Provide the [X, Y] coordinate of the cell's center where the given text is located.  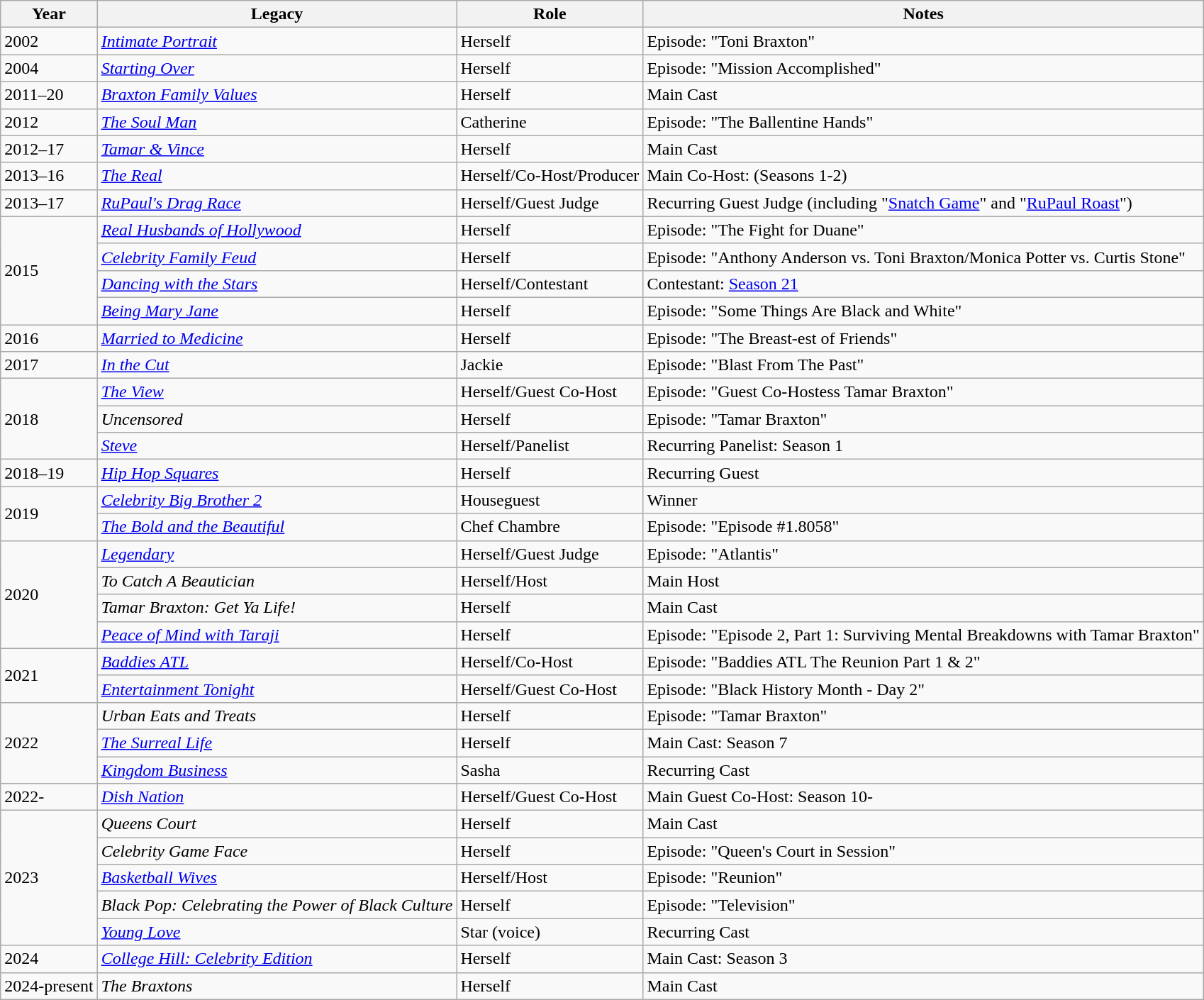
2018–19 [49, 473]
Hip Hop Squares [277, 473]
2004 [49, 68]
Celebrity Game Face [277, 851]
Recurring Guest [923, 473]
Episode: "Reunion" [923, 878]
Episode: "Toni Braxton" [923, 41]
Jackie [550, 365]
2024 [49, 959]
Episode: "Television" [923, 905]
2013–16 [49, 176]
Episode: "Some Things Are Black and White" [923, 311]
Main Cast: Season 3 [923, 959]
2011–20 [49, 95]
Dancing with the Stars [277, 284]
Year [49, 14]
2023 [49, 878]
2018 [49, 419]
Celebrity Family Feud [277, 257]
Role [550, 14]
Being Mary Jane [277, 311]
Episode: "Guest Co-Hostess Tamar Braxton" [923, 392]
The Real [277, 176]
2022 [49, 743]
Black Pop: Celebrating the Power of Black Culture [277, 905]
Houseguest [550, 500]
Herself/Co-Host [550, 662]
Recurring Guest Judge (including "Snatch Game" and "RuPaul Roast") [923, 203]
2015 [49, 270]
Sasha [550, 770]
Main Co-Host: (Seasons 1-2) [923, 176]
Entertainment Tonight [277, 689]
RuPaul's Drag Race [277, 203]
Tamar Braxton: Get Ya Life! [277, 608]
Episode: "Black History Month - Day 2" [923, 689]
Queens Court [277, 824]
Episode: "Baddies ATL The Reunion Part 1 & 2" [923, 662]
Herself/Co-Host/Producer [550, 176]
Legendary [277, 554]
2019 [49, 513]
Notes [923, 14]
Young Love [277, 932]
Peace of Mind with Taraji [277, 635]
Episode: "Episode #1.8058" [923, 527]
To Catch A Beautician [277, 581]
Episode: "Mission Accomplished" [923, 68]
Intimate Portrait [277, 41]
College Hill: Celebrity Edition [277, 959]
Steve [277, 446]
Married to Medicine [277, 338]
Recurring Panelist: Season 1 [923, 446]
Episode: "The Ballentine Hands" [923, 122]
Episode: "Queen's Court in Session" [923, 851]
The Soul Man [277, 122]
2024-present [49, 986]
Winner [923, 500]
2016 [49, 338]
Episode: "Blast From The Past" [923, 365]
2020 [49, 594]
Baddies ATL [277, 662]
Real Husbands of Hollywood [277, 230]
Uncensored [277, 419]
Kingdom Business [277, 770]
Herself/Panelist [550, 446]
Episode: "The Breast-est of Friends" [923, 338]
Main Cast: Season 7 [923, 743]
The Bold and the Beautiful [277, 527]
2002 [49, 41]
Basketball Wives [277, 878]
Star (voice) [550, 932]
Dish Nation [277, 797]
Legacy [277, 14]
Herself/Contestant [550, 284]
Episode: "Episode 2, Part 1: Surviving Mental Breakdowns with Tamar Braxton" [923, 635]
Starting Over [277, 68]
Braxton Family Values [277, 95]
Episode: "Anthony Anderson vs. Toni Braxton/Monica Potter vs. Curtis Stone" [923, 257]
Episode: "The Fight for Duane" [923, 230]
Chef Chambre [550, 527]
Main Host [923, 581]
Main Guest Co-Host: Season 10- [923, 797]
Tamar & Vince [277, 149]
The View [277, 392]
Catherine [550, 122]
The Braxtons [277, 986]
2017 [49, 365]
2012 [49, 122]
Episode: "Atlantis" [923, 554]
The Surreal Life [277, 743]
2022- [49, 797]
2013–17 [49, 203]
Celebrity Big Brother 2 [277, 500]
2012–17 [49, 149]
Urban Eats and Treats [277, 716]
In the Cut [277, 365]
Contestant: Season 21 [923, 284]
2021 [49, 675]
